Detect which cell encompasses the target text, then output its [x, y] center coordinate. 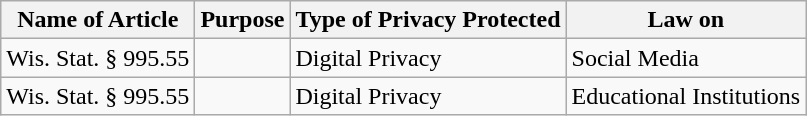
Purpose [242, 20]
Social Media [686, 58]
Educational Institutions [686, 96]
Type of Privacy Protected [428, 20]
Law on [686, 20]
Name of Article [98, 20]
